Return (X, Y) of the center of cell containing provided text 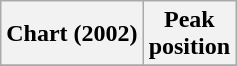
Chart (2002) (72, 34)
Peakposition (189, 34)
